For the text-containing cell, return its midpoint in [X, Y] coordinate format. 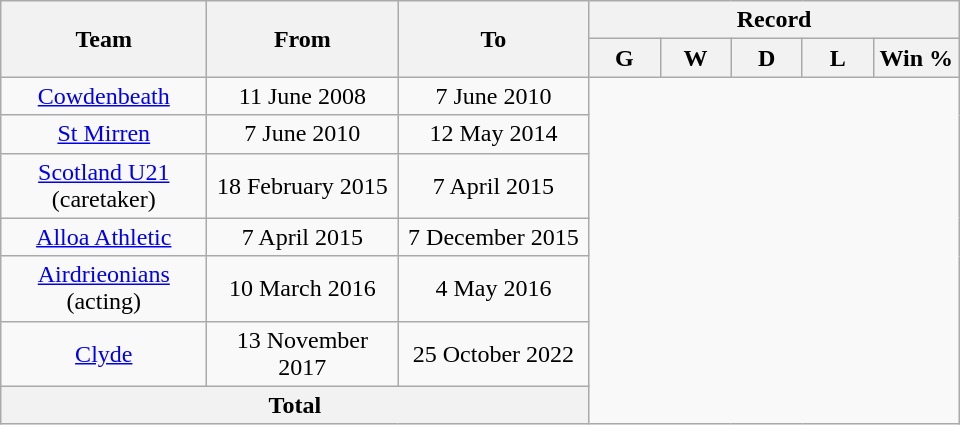
Alloa Athletic [104, 237]
Record [774, 20]
W [696, 58]
25 October 2022 [494, 354]
St Mirren [104, 134]
7 December 2015 [494, 237]
4 May 2016 [494, 288]
Total [295, 405]
10 March 2016 [302, 288]
L [838, 58]
11 June 2008 [302, 96]
Team [104, 39]
Scotland U21 (caretaker) [104, 186]
D [766, 58]
13 November 2017 [302, 354]
12 May 2014 [494, 134]
Cowdenbeath [104, 96]
18 February 2015 [302, 186]
Win % [916, 58]
Airdrieonians (acting) [104, 288]
From [302, 39]
To [494, 39]
G [624, 58]
Clyde [104, 354]
